Scan for the cell matching the given text and deliver its (x, y) coordinate at center. 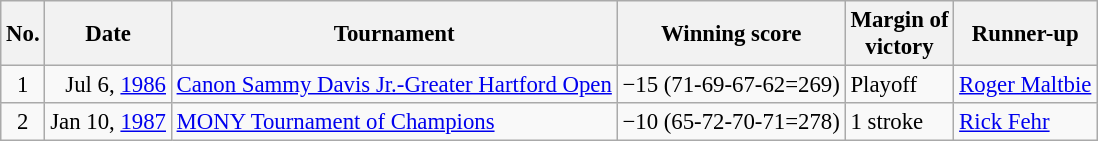
Playoff (900, 85)
Winning score (731, 34)
Roger Maltbie (1026, 85)
Margin ofvictory (900, 34)
Tournament (394, 34)
2 (23, 122)
Runner-up (1026, 34)
1 stroke (900, 122)
Canon Sammy Davis Jr.-Greater Hartford Open (394, 85)
−15 (71-69-67-62=269) (731, 85)
Rick Fehr (1026, 122)
−10 (65-72-70-71=278) (731, 122)
Jan 10, 1987 (108, 122)
MONY Tournament of Champions (394, 122)
1 (23, 85)
Date (108, 34)
No. (23, 34)
Jul 6, 1986 (108, 85)
